Detect which cell encompasses the target text, then output its [x, y] center coordinate. 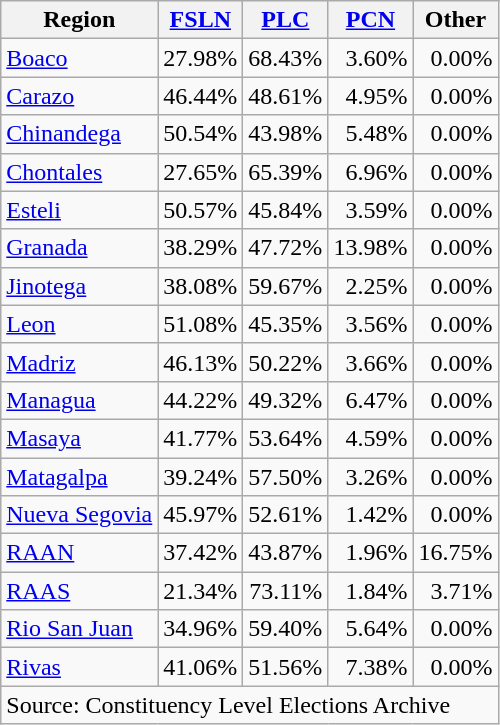
1.84% [370, 591]
21.34% [200, 591]
65.39% [286, 172]
52.61% [286, 515]
2.25% [370, 286]
27.98% [200, 58]
3.59% [370, 210]
Nueva Segovia [80, 515]
57.50% [286, 477]
50.57% [200, 210]
50.54% [200, 134]
6.96% [370, 172]
Chinandega [80, 134]
3.71% [456, 591]
Rivas [80, 667]
45.97% [200, 515]
3.66% [370, 362]
50.22% [286, 362]
Leon [80, 324]
34.96% [200, 629]
68.43% [286, 58]
73.11% [286, 591]
Madriz [80, 362]
Managua [80, 400]
38.08% [200, 286]
51.56% [286, 667]
Source: Constituency Level Elections Archive [250, 705]
Jinotega [80, 286]
6.47% [370, 400]
1.96% [370, 553]
PLC [286, 20]
45.84% [286, 210]
43.87% [286, 553]
PCN [370, 20]
4.95% [370, 96]
46.44% [200, 96]
3.60% [370, 58]
Esteli [80, 210]
51.08% [200, 324]
47.72% [286, 248]
59.67% [286, 286]
RAAS [80, 591]
13.98% [370, 248]
41.77% [200, 438]
Other [456, 20]
45.35% [286, 324]
48.61% [286, 96]
5.48% [370, 134]
27.65% [200, 172]
37.42% [200, 553]
3.26% [370, 477]
7.38% [370, 667]
39.24% [200, 477]
41.06% [200, 667]
4.59% [370, 438]
Masaya [80, 438]
3.56% [370, 324]
Carazo [80, 96]
Chontales [80, 172]
Region [80, 20]
Granada [80, 248]
Boaco [80, 58]
59.40% [286, 629]
49.32% [286, 400]
1.42% [370, 515]
43.98% [286, 134]
FSLN [200, 20]
44.22% [200, 400]
46.13% [200, 362]
Matagalpa [80, 477]
Rio San Juan [80, 629]
16.75% [456, 553]
5.64% [370, 629]
RAAN [80, 553]
38.29% [200, 248]
53.64% [286, 438]
